Determine the [X, Y] coordinate at the center of the cell enclosing the given text.  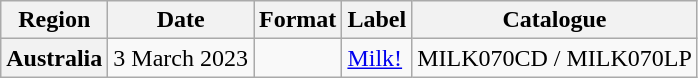
Format [298, 20]
Catalogue [555, 20]
Milk! [377, 58]
Date [181, 20]
Label [377, 20]
MILK070CD / MILK070LP [555, 58]
3 March 2023 [181, 58]
Australia [54, 58]
Region [54, 20]
